Find where the given text appears and provide that cell's center as [X, Y] coordinate. 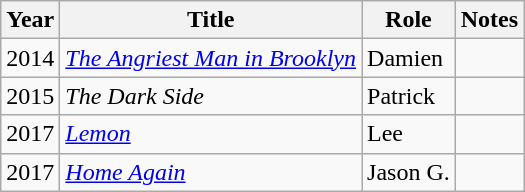
Damien [409, 58]
Lemon [211, 134]
2015 [30, 96]
The Dark Side [211, 96]
2014 [30, 58]
Jason G. [409, 172]
Patrick [409, 96]
Title [211, 20]
Lee [409, 134]
Notes [489, 20]
Home Again [211, 172]
Role [409, 20]
Year [30, 20]
The Angriest Man in Brooklyn [211, 58]
